From the cell containing the given text, extract its center point as [x, y] coordinate. 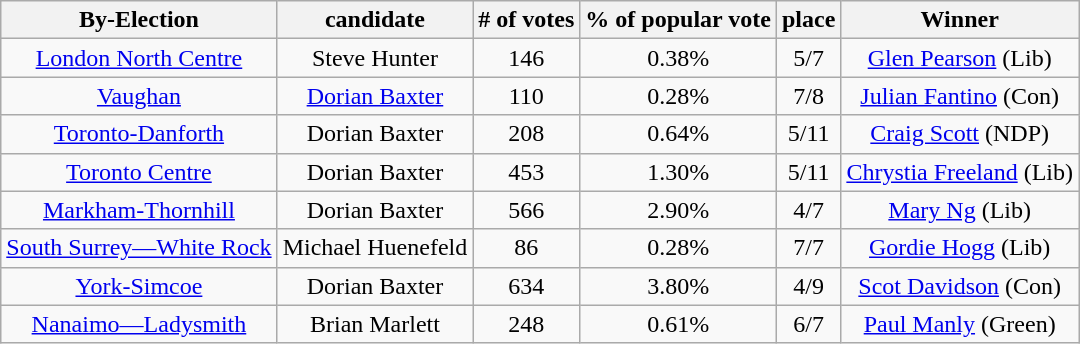
3.80% [678, 286]
0.64% [678, 134]
# of votes [526, 20]
634 [526, 286]
Winner [960, 20]
candidate [375, 20]
Mary Ng (Lib) [960, 210]
Paul Manly (Green) [960, 324]
0.38% [678, 58]
0.61% [678, 324]
6/7 [808, 324]
Michael Huenefeld [375, 248]
Vaughan [139, 96]
London North Centre [139, 58]
Brian Marlett [375, 324]
7/8 [808, 96]
566 [526, 210]
146 [526, 58]
2.90% [678, 210]
110 [526, 96]
Scot Davidson (Con) [960, 286]
South Surrey—White Rock [139, 248]
Toronto Centre [139, 172]
208 [526, 134]
Gordie Hogg (Lib) [960, 248]
% of popular vote [678, 20]
5/7 [808, 58]
453 [526, 172]
Craig Scott (NDP) [960, 134]
Steve Hunter [375, 58]
1.30% [678, 172]
Chrystia Freeland (Lib) [960, 172]
4/7 [808, 210]
Julian Fantino (Con) [960, 96]
Toronto-Danforth [139, 134]
York-Simcoe [139, 286]
Markham-Thornhill [139, 210]
4/9 [808, 286]
place [808, 20]
7/7 [808, 248]
Glen Pearson (Lib) [960, 58]
By-Election [139, 20]
86 [526, 248]
Nanaimo—Ladysmith [139, 324]
248 [526, 324]
